Find where the given text appears and provide that cell's center as [x, y] coordinate. 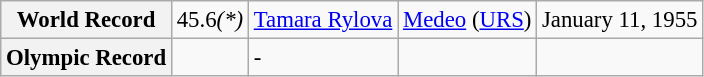
World Record [86, 20]
45.6(*) [210, 20]
Olympic Record [86, 58]
Medeo (URS) [468, 20]
- [322, 58]
January 11, 1955 [620, 20]
Tamara Rylova [322, 20]
